Search for the cell housing the specified text and yield its (x, y) center coordinate. 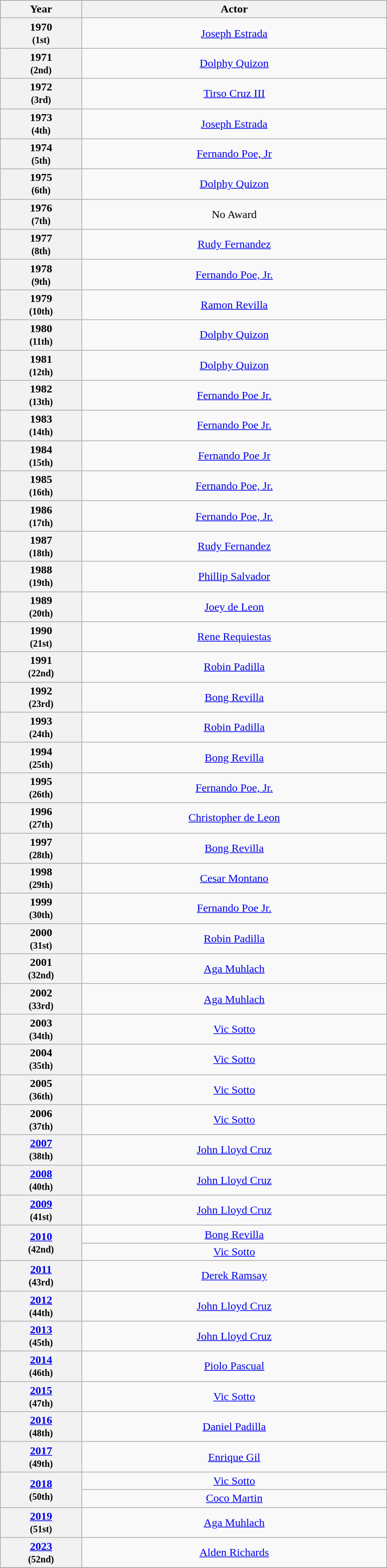
2011 (43rd) (41, 1276)
1984 (15th) (41, 456)
1972 (3rd) (41, 94)
1977 (8th) (41, 244)
2018 (50th) (41, 1490)
2008 (40th) (41, 1180)
2014(46th) (41, 1367)
1989 (20th) (41, 607)
No Award (234, 214)
2002 (33rd) (41, 999)
Daniel Padilla (234, 1427)
2015(47th) (41, 1396)
Fernando Poe Jr (234, 456)
Year (41, 9)
2010 (42nd) (41, 1243)
1993 (24th) (41, 727)
Cesar Montano (234, 879)
1982 (13th) (41, 395)
2016(48th) (41, 1427)
1985 (16th) (41, 486)
1976 (7th) (41, 214)
Tirso Cruz III (234, 94)
Ramon Revilla (234, 304)
Alden Richards (234, 1552)
2012 (44th) (41, 1305)
2003 (34th) (41, 1029)
Actor (234, 9)
Christopher de Leon (234, 817)
1979 (10th) (41, 304)
1996 (27th) (41, 817)
1970 (1st) (41, 33)
1999 (30th) (41, 908)
1995 (26th) (41, 788)
1981 (12th) (41, 365)
Piolo Pascual (234, 1367)
1978 (9th) (41, 275)
1987 (18th) (41, 546)
1973 (4th) (41, 123)
1992 (23rd) (41, 697)
1983 (14th) (41, 426)
2013 (45th) (41, 1336)
2000 (31st) (41, 939)
2006 (37th) (41, 1120)
2009 (41st) (41, 1210)
2023(52nd) (41, 1552)
1997 (28th) (41, 848)
2005 (36th) (41, 1089)
Derek Ramsay (234, 1276)
Fernando Poe, Jr (234, 154)
2001 (32nd) (41, 969)
1988 (19th) (41, 576)
2017(49th) (41, 1457)
2007 (38th) (41, 1150)
2004 (35th) (41, 1060)
Enrique Gil (234, 1457)
1991 (22nd) (41, 667)
Rene Requiestas (234, 636)
1990 (21st) (41, 636)
1998 (29th) (41, 879)
1975 (6th) (41, 184)
1994 (25th) (41, 757)
Joey de Leon (234, 607)
2019(51st) (41, 1523)
1980 (11th) (41, 335)
Coco Martin (234, 1498)
1971 (2nd) (41, 63)
1974 (5th) (41, 154)
Phillip Salvador (234, 576)
1986 (17th) (41, 516)
